Extract the [x, y] coordinate from the center of the cell holding the provided text.  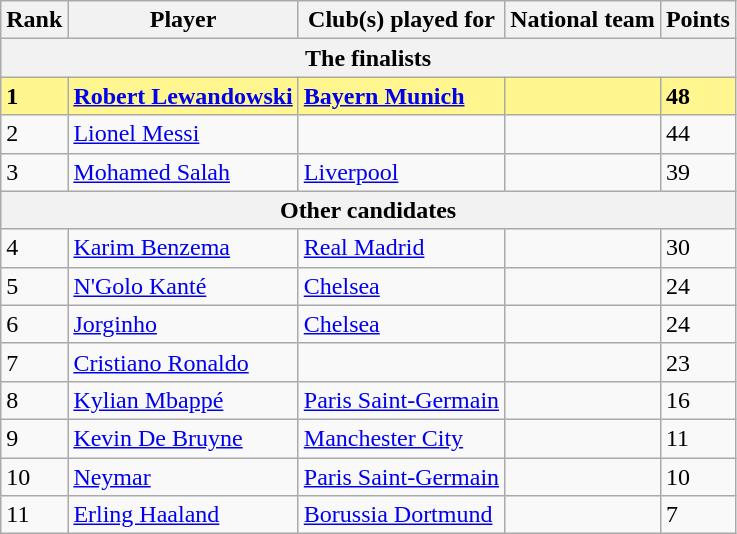
Real Madrid [401, 248]
4 [34, 248]
Rank [34, 20]
Lionel Messi [183, 134]
Liverpool [401, 172]
Kylian Mbappé [183, 400]
9 [34, 438]
8 [34, 400]
3 [34, 172]
Player [183, 20]
Mohamed Salah [183, 172]
2 [34, 134]
Points [698, 20]
Bayern Munich [401, 96]
Kevin De Bruyne [183, 438]
Other candidates [368, 210]
6 [34, 324]
The finalists [368, 58]
39 [698, 172]
Club(s) played for [401, 20]
Manchester City [401, 438]
5 [34, 286]
Jorginho [183, 324]
1 [34, 96]
Karim Benzema [183, 248]
23 [698, 362]
Robert Lewandowski [183, 96]
Erling Haaland [183, 515]
N'Golo Kanté [183, 286]
Borussia Dortmund [401, 515]
48 [698, 96]
Cristiano Ronaldo [183, 362]
16 [698, 400]
Neymar [183, 477]
30 [698, 248]
44 [698, 134]
National team [583, 20]
